Identify which cell holds the provided text, then report its (X, Y) central coordinate. 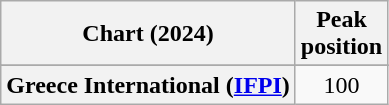
100 (341, 85)
Peakposition (341, 34)
Greece International (IFPI) (148, 85)
Chart (2024) (148, 34)
